For the text-containing cell, return its midpoint in (X, Y) coordinate format. 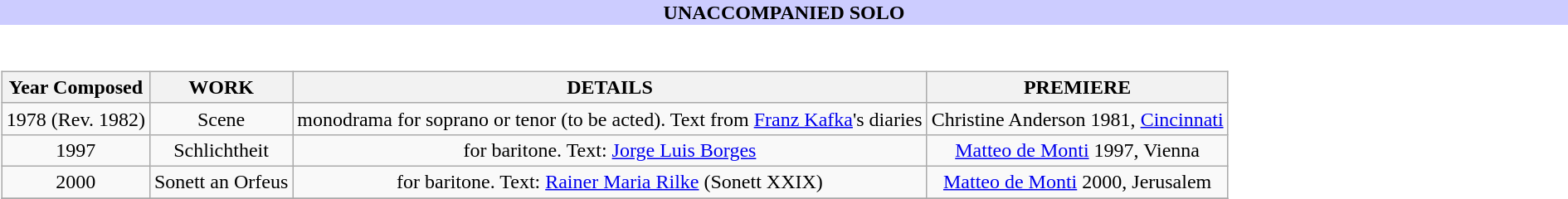
2000 (75, 182)
Sonett an Orfeus (221, 182)
monodrama for soprano or tenor (to be acted). Text from Franz Kafka's diaries (610, 119)
1997 (75, 150)
Matteo de Monti 2000, Jerusalem (1077, 182)
Christine Anderson 1981, Cincinnati (1077, 119)
WORK (221, 87)
Scene (221, 119)
DETAILS (610, 87)
1978 (Rev. 1982) (75, 119)
Schlichtheit (221, 150)
Matteo de Monti 1997, Vienna (1077, 150)
Year Composed (75, 87)
PREMIERE (1077, 87)
for baritone. Text: Jorge Luis Borges (610, 150)
UNACCOMPANIED SOLO (784, 12)
for baritone. Text: Rainer Maria Rilke (Sonett XXIX) (610, 182)
